Find where the given text appears and provide that cell's center as (x, y) coordinate. 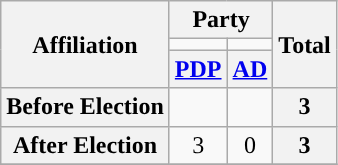
0 (250, 145)
After Election (86, 145)
AD (250, 69)
Affiliation (86, 44)
Total (305, 44)
Party (220, 20)
PDP (198, 69)
Before Election (86, 107)
